Detect which cell encompasses the target text, then output its (x, y) center coordinate. 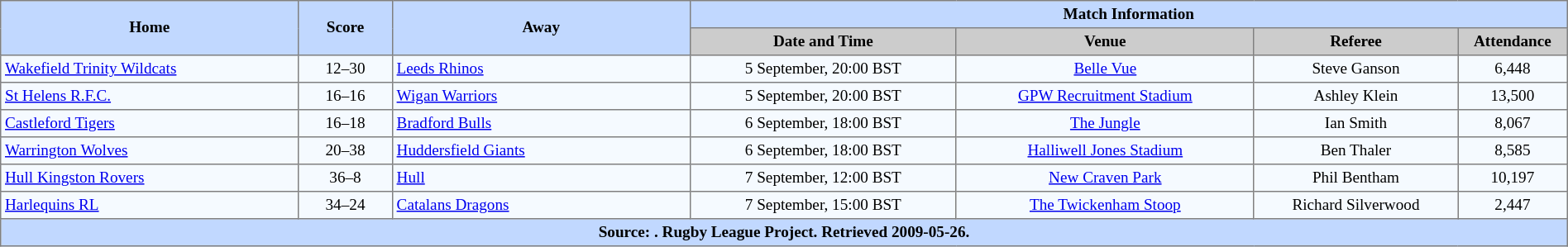
Bradford Bulls (541, 124)
7 September, 15:00 BST (823, 205)
GPW Recruitment Stadium (1105, 96)
Ian Smith (1355, 124)
6,448 (1513, 69)
Harlequins RL (150, 205)
36–8 (346, 178)
Huddersfield Giants (541, 150)
The Jungle (1105, 124)
Score (346, 28)
16–16 (346, 96)
Hull (541, 178)
Wigan Warriors (541, 96)
Away (541, 28)
8,067 (1513, 124)
Ben Thaler (1355, 150)
13,500 (1513, 96)
Belle Vue (1105, 69)
The Twickenham Stoop (1105, 205)
Source: . Rugby League Project. Retrieved 2009-05-26. (784, 233)
12–30 (346, 69)
Home (150, 28)
10,197 (1513, 178)
Halliwell Jones Stadium (1105, 150)
New Craven Park (1105, 178)
20–38 (346, 150)
Attendance (1513, 41)
Richard Silverwood (1355, 205)
34–24 (346, 205)
7 September, 12:00 BST (823, 178)
Wakefield Trinity Wildcats (150, 69)
16–18 (346, 124)
Venue (1105, 41)
Ashley Klein (1355, 96)
8,585 (1513, 150)
Castleford Tigers (150, 124)
Match Information (1128, 15)
Date and Time (823, 41)
Phil Bentham (1355, 178)
2,447 (1513, 205)
Hull Kingston Rovers (150, 178)
Catalans Dragons (541, 205)
St Helens R.F.C. (150, 96)
Leeds Rhinos (541, 69)
Referee (1355, 41)
Warrington Wolves (150, 150)
Steve Ganson (1355, 69)
